Provide the (x, y) coordinate of the cell's center where the given text is located.  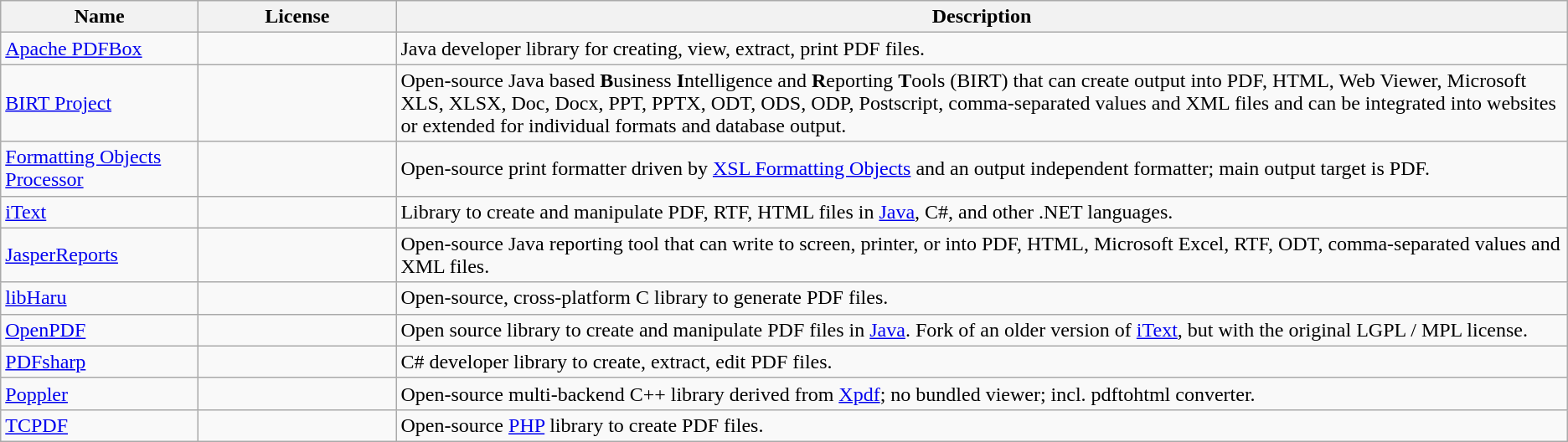
Java developer library for creating, view, extract, print PDF files. (982, 49)
Formatting Objects Processor (100, 169)
Open-source PHP library to create PDF files. (982, 425)
PDFsharp (100, 362)
Name (100, 17)
iText (100, 212)
Apache PDFBox (100, 49)
License (297, 17)
Open-source print formatter driven by XSL Formatting Objects and an output independent formatter; main output target is PDF. (982, 169)
JasperReports (100, 254)
Poppler (100, 393)
Open-source, cross-platform C library to generate PDF files. (982, 298)
Open-source multi-backend C++ library derived from Xpdf; no bundled viewer; incl. pdftohtml converter. (982, 393)
Library to create and manipulate PDF, RTF, HTML files in Java, C#, and other .NET languages. (982, 212)
libHaru (100, 298)
C# developer library to create, extract, edit PDF files. (982, 362)
Open source library to create and manipulate PDF files in Java. Fork of an older version of iText, but with the original LGPL / MPL license. (982, 330)
OpenPDF (100, 330)
BIRT Project (100, 103)
TCPDF (100, 425)
Description (982, 17)
